Provide the [x, y] coordinate of the cell's center where the given text is located.  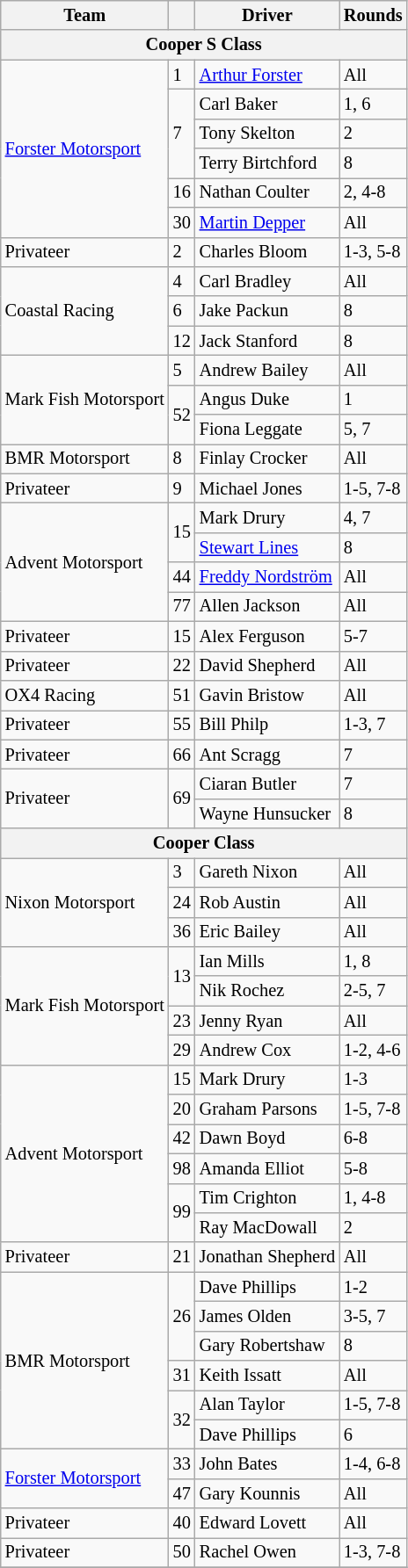
77 [182, 606]
16 [182, 192]
5, 7 [373, 430]
50 [182, 1552]
Jack Stanford [267, 341]
6-8 [373, 1138]
1, 6 [373, 104]
Ciaran Butler [267, 784]
5-7 [373, 636]
4 [182, 281]
13 [182, 975]
Keith Issatt [267, 1376]
Michael Jones [267, 488]
24 [182, 902]
Martin Depper [267, 222]
Gareth Nixon [267, 872]
9 [182, 488]
2, 4-8 [373, 192]
Nixon Motorsport [84, 901]
James Olden [267, 1316]
Jenny Ryan [267, 1021]
69 [182, 798]
Rob Austin [267, 902]
Angus Duke [267, 400]
42 [182, 1138]
Ian Mills [267, 961]
David Shepherd [267, 666]
Jonathan Shepherd [267, 1257]
Graham Parsons [267, 1109]
Stewart Lines [267, 547]
Bill Philp [267, 725]
Tim Crighton [267, 1198]
Arthur Forster [267, 75]
Andrew Cox [267, 1050]
1-2 [373, 1287]
31 [182, 1376]
OX4 Racing [84, 695]
Freddy Nordström [267, 577]
40 [182, 1523]
Dawn Boyd [267, 1138]
1, 4-8 [373, 1198]
1-3, 5-8 [373, 252]
52 [182, 415]
26 [182, 1316]
5 [182, 370]
Charles Bloom [267, 252]
Allen Jackson [267, 606]
Cooper S Class [204, 45]
12 [182, 341]
Ray MacDowall [267, 1227]
Alex Ferguson [267, 636]
Alan Taylor [267, 1405]
5-8 [373, 1168]
Andrew Bailey [267, 370]
Tony Skelton [267, 134]
1-2, 4-6 [373, 1050]
Carl Bradley [267, 281]
Driver [267, 15]
20 [182, 1109]
66 [182, 755]
2-5, 7 [373, 991]
30 [182, 222]
55 [182, 725]
Coastal Racing [84, 311]
1-3, 7-8 [373, 1552]
44 [182, 577]
29 [182, 1050]
1-3 [373, 1080]
99 [182, 1212]
Rounds [373, 15]
Nathan Coulter [267, 192]
Jake Packun [267, 311]
22 [182, 666]
1, 8 [373, 961]
3 [182, 872]
Gary Robertshaw [267, 1346]
Amanda Elliot [267, 1168]
Gary Kounnis [267, 1493]
Rachel Owen [267, 1552]
4, 7 [373, 517]
3-5, 7 [373, 1316]
Edward Lovett [267, 1523]
47 [182, 1493]
21 [182, 1257]
Fiona Leggate [267, 430]
98 [182, 1168]
Ant Scragg [267, 755]
32 [182, 1420]
Team [84, 15]
Finlay Crocker [267, 459]
Cooper Class [204, 843]
36 [182, 932]
33 [182, 1464]
51 [182, 695]
1-3, 7 [373, 725]
Gavin Bristow [267, 695]
Terry Birtchford [267, 163]
1-4, 6-8 [373, 1464]
John Bates [267, 1464]
Eric Bailey [267, 932]
Nik Rochez [267, 991]
Carl Baker [267, 104]
23 [182, 1021]
Wayne Hunsucker [267, 813]
